Pinpoint the cell where the given text exists, returning its (X, Y) midpoint coordinate. 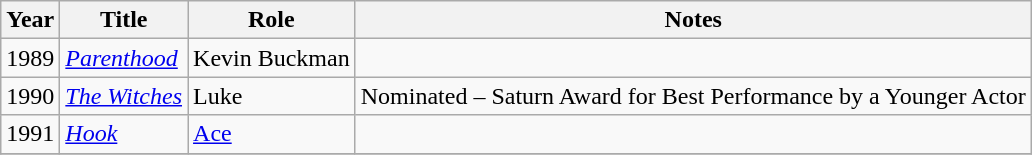
The Witches (124, 96)
Title (124, 20)
1990 (30, 96)
Role (272, 20)
1989 (30, 58)
Kevin Buckman (272, 58)
Nominated – Saturn Award for Best Performance by a Younger Actor (693, 96)
Parenthood (124, 58)
Ace (272, 134)
Notes (693, 20)
Year (30, 20)
Hook (124, 134)
1991 (30, 134)
Luke (272, 96)
